For the text-containing cell, return its midpoint in [x, y] coordinate format. 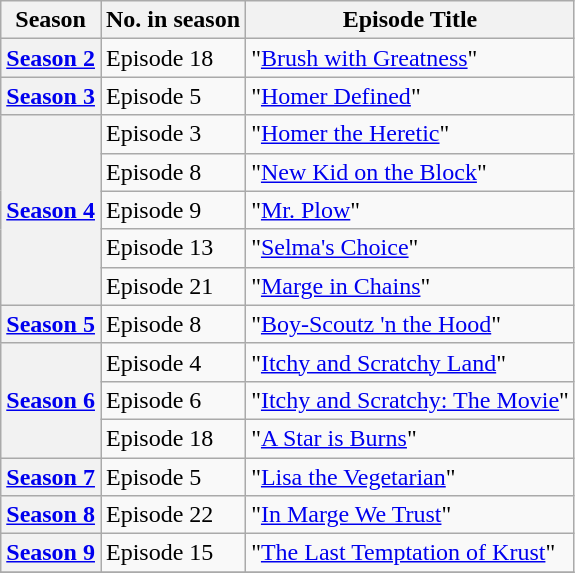
Season 9 [51, 553]
"Marge in Chains" [410, 286]
"Boy-Scoutz 'n the Hood" [410, 324]
Season 2 [51, 58]
"Homer the Heretic" [410, 134]
"The Last Temptation of Krust" [410, 553]
Season 6 [51, 400]
"Brush with Greatness" [410, 58]
"Homer Defined" [410, 96]
"In Marge We Trust" [410, 515]
Episode Title [410, 20]
Episode 21 [172, 286]
Season 4 [51, 210]
Season 3 [51, 96]
"Selma's Choice" [410, 248]
Season [51, 20]
Episode 13 [172, 248]
"Itchy and Scratchy: The Movie" [410, 400]
Episode 15 [172, 553]
Episode 3 [172, 134]
"Mr. Plow" [410, 210]
Episode 4 [172, 362]
Episode 6 [172, 400]
Season 8 [51, 515]
Episode 9 [172, 210]
Season 7 [51, 477]
Episode 22 [172, 515]
No. in season [172, 20]
"Lisa the Vegetarian" [410, 477]
"Itchy and Scratchy Land" [410, 362]
Season 5 [51, 324]
"A Star is Burns" [410, 438]
"New Kid on the Block" [410, 172]
